Return (x, y) of the center of cell containing provided text 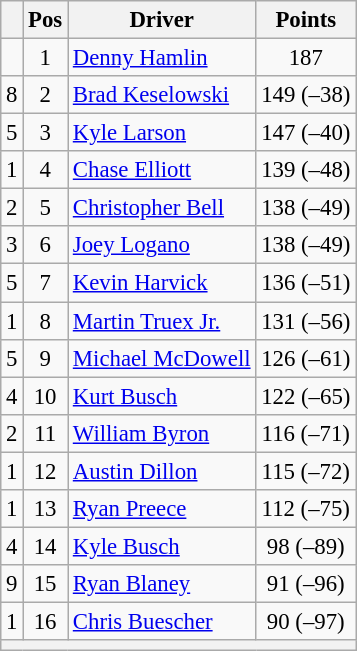
90 (–97) (306, 621)
139 (–48) (306, 170)
Kyle Larson (162, 133)
12 (46, 471)
16 (46, 621)
15 (46, 584)
Pos (46, 20)
Ryan Preece (162, 509)
11 (46, 433)
10 (46, 396)
Michael McDowell (162, 358)
149 (–38) (306, 95)
Kevin Harvick (162, 283)
147 (–40) (306, 133)
Austin Dillon (162, 471)
131 (–56) (306, 321)
91 (–96) (306, 584)
William Byron (162, 433)
122 (–65) (306, 396)
Points (306, 20)
Martin Truex Jr. (162, 321)
115 (–72) (306, 471)
14 (46, 546)
Kurt Busch (162, 396)
13 (46, 509)
6 (46, 245)
Brad Keselowski (162, 95)
98 (–89) (306, 546)
112 (–75) (306, 509)
126 (–61) (306, 358)
Joey Logano (162, 245)
Denny Hamlin (162, 58)
187 (306, 58)
136 (–51) (306, 283)
7 (46, 283)
116 (–71) (306, 433)
Chris Buescher (162, 621)
Christopher Bell (162, 208)
Chase Elliott (162, 170)
Kyle Busch (162, 546)
Ryan Blaney (162, 584)
Driver (162, 20)
